Output the [x, y] coordinate of the center of the cell containing the given text.  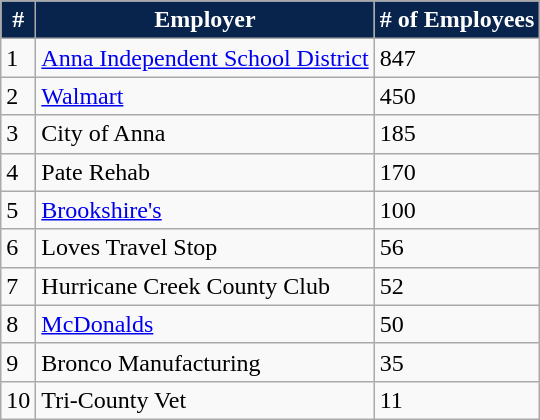
8 [18, 324]
Bronco Manufacturing [205, 362]
450 [457, 96]
Pate Rehab [205, 172]
3 [18, 134]
Employer [205, 20]
Tri-County Vet [205, 400]
Walmart [205, 96]
10 [18, 400]
McDonalds [205, 324]
Brookshire's [205, 210]
2 [18, 96]
9 [18, 362]
11 [457, 400]
50 [457, 324]
# of Employees [457, 20]
170 [457, 172]
# [18, 20]
4 [18, 172]
52 [457, 286]
35 [457, 362]
847 [457, 58]
6 [18, 248]
1 [18, 58]
7 [18, 286]
City of Anna [205, 134]
100 [457, 210]
Hurricane Creek County Club [205, 286]
5 [18, 210]
Anna Independent School District [205, 58]
185 [457, 134]
56 [457, 248]
Loves Travel Stop [205, 248]
